Determine the (X, Y) coordinate at the center of the cell enclosing the given text.  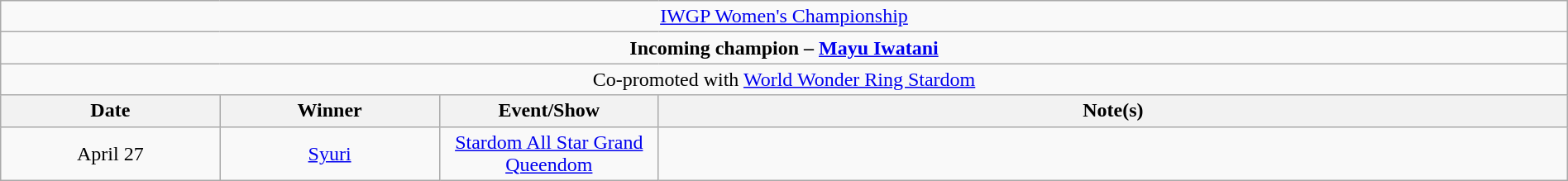
Stardom All Star Grand Queendom (549, 154)
April 27 (111, 154)
Date (111, 111)
Incoming champion – Mayu Iwatani (784, 48)
IWGP Women's Championship (784, 17)
Co-promoted with World Wonder Ring Stardom (784, 79)
Note(s) (1113, 111)
Event/Show (549, 111)
Winner (329, 111)
Syuri (329, 154)
